Find where the given text appears and provide that cell's center as [X, Y] coordinate. 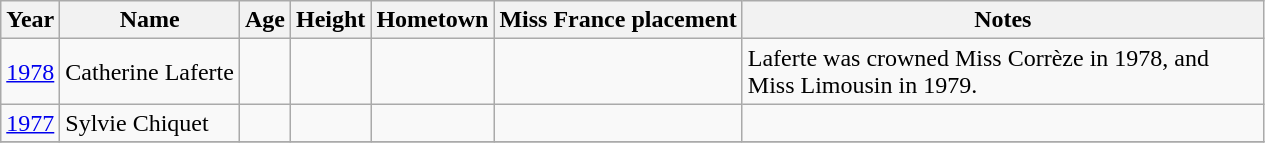
Sylvie Chiquet [150, 123]
1977 [30, 123]
Notes [1002, 20]
Catherine Laferte [150, 72]
Miss France placement [618, 20]
1978 [30, 72]
Age [264, 20]
Laferte was crowned Miss Corrèze in 1978, and Miss Limousin in 1979. [1002, 72]
Height [330, 20]
Name [150, 20]
Hometown [432, 20]
Year [30, 20]
